Pinpoint the cell where the given text exists, returning its (x, y) midpoint coordinate. 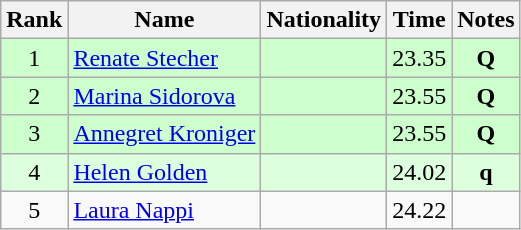
24.02 (420, 172)
24.22 (420, 210)
Laura Nappi (164, 210)
Time (420, 20)
Notes (486, 20)
5 (34, 210)
Nationality (324, 20)
Renate Stecher (164, 58)
23.35 (420, 58)
Name (164, 20)
Rank (34, 20)
Marina Sidorova (164, 96)
q (486, 172)
2 (34, 96)
1 (34, 58)
Helen Golden (164, 172)
Annegret Kroniger (164, 134)
4 (34, 172)
3 (34, 134)
